Find where the given text appears and provide that cell's center as (X, Y) coordinate. 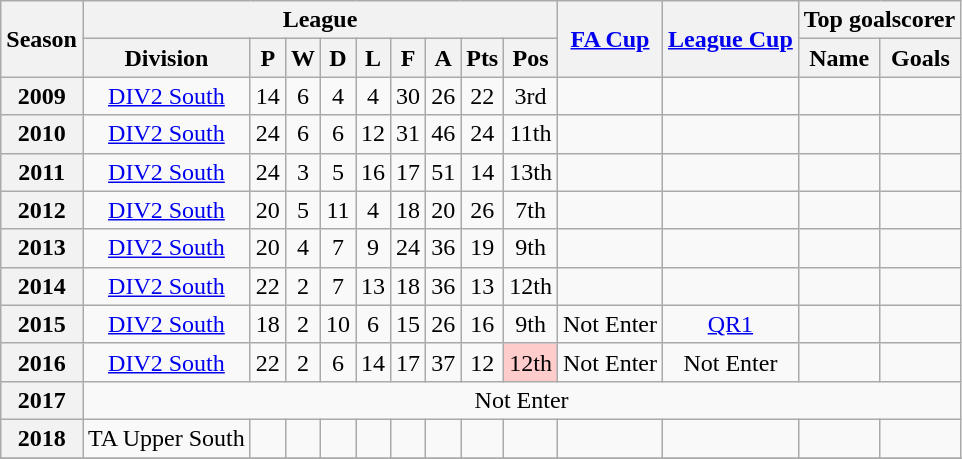
3rd (531, 96)
2011 (42, 172)
League Cup (731, 39)
2013 (42, 248)
Division (166, 58)
W (302, 58)
11 (338, 210)
2016 (42, 362)
Pts (482, 58)
2015 (42, 324)
2014 (42, 286)
31 (408, 134)
30 (408, 96)
D (338, 58)
L (374, 58)
A (444, 58)
P (268, 58)
Name (839, 58)
46 (444, 134)
13th (531, 172)
Top goalscorer (879, 20)
19 (482, 248)
3 (302, 172)
10 (338, 324)
2012 (42, 210)
FA Cup (610, 39)
51 (444, 172)
Season (42, 39)
Goals (920, 58)
F (408, 58)
15 (408, 324)
7th (531, 210)
League (320, 20)
2010 (42, 134)
2017 (42, 400)
37 (444, 362)
2009 (42, 96)
11th (531, 134)
QR1 (731, 324)
2018 (42, 438)
Pos (531, 58)
9 (374, 248)
TA Upper South (166, 438)
